For the text-containing cell, return its midpoint in (X, Y) coordinate format. 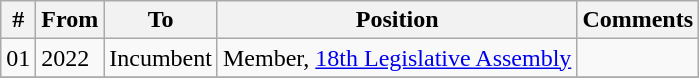
# (18, 20)
Member, 18th Legislative Assembly (396, 58)
Comments (638, 20)
From (70, 20)
01 (18, 58)
2022 (70, 58)
To (161, 20)
Incumbent (161, 58)
Position (396, 20)
